Return the [X, Y] coordinate for the center point of the cell that contains the specified text.  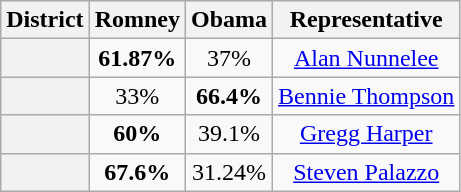
31.24% [230, 172]
60% [137, 134]
Alan Nunnelee [366, 58]
District [45, 20]
Romney [137, 20]
Gregg Harper [366, 134]
Obama [230, 20]
66.4% [230, 96]
Bennie Thompson [366, 96]
67.6% [137, 172]
Steven Palazzo [366, 172]
Representative [366, 20]
61.87% [137, 58]
37% [230, 58]
33% [137, 96]
39.1% [230, 134]
